Identify which cell holds the provided text, then report its [x, y] central coordinate. 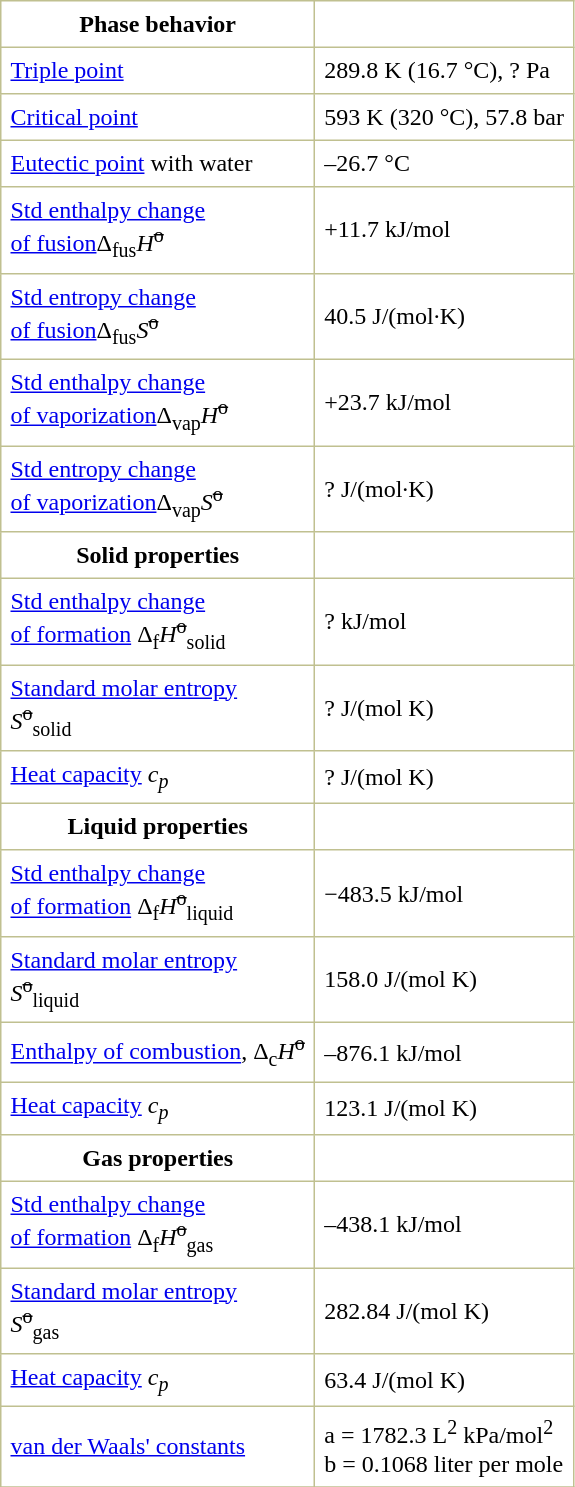
Std enthalpy changeof vaporizationΔvapHo [158, 402]
Standard molar entropySoliquid [158, 979]
Std entropy changeof fusionΔfusSo [158, 316]
Std enthalpy changeof formation ΔfHogas [158, 1224]
40.5 J/(mol·K) [444, 316]
Triple point [158, 70]
+11.7 kJ/mol [444, 230]
Std enthalpy changeof formation ΔfHoliquid [158, 893]
Solid properties [158, 555]
van der Waals' constants [158, 1447]
–876.1 kJ/mol [444, 1052]
Liquid properties [158, 827]
+23.7 kJ/mol [444, 402]
Enthalpy of combustion, ΔcHo [158, 1052]
Critical point [158, 117]
Eutectic point with water [158, 163]
−483.5 kJ/mol [444, 893]
Std entropy changeof vaporizationΔvapSo [158, 489]
? kJ/mol [444, 621]
Standard molar entropySogas [158, 1311]
593 K (320 °C), 57.8 bar [444, 117]
a = 1782.3 L2 kPa/mol2 b = 0.1068 liter per mole [444, 1447]
123.1 J/(mol K) [444, 1108]
Gas properties [158, 1158]
–26.7 °C [444, 163]
Phase behavior [158, 24]
Standard molar entropySosolid [158, 708]
282.84 J/(mol K) [444, 1311]
158.0 J/(mol K) [444, 979]
63.4 J/(mol K) [444, 1380]
Std enthalpy changeof fusionΔfusHo [158, 230]
289.8 K (16.7 °C), ? Pa [444, 70]
? J/(mol·K) [444, 489]
–438.1 kJ/mol [444, 1224]
Std enthalpy changeof formation ΔfHosolid [158, 621]
